Detect which cell encompasses the target text, then output its (x, y) center coordinate. 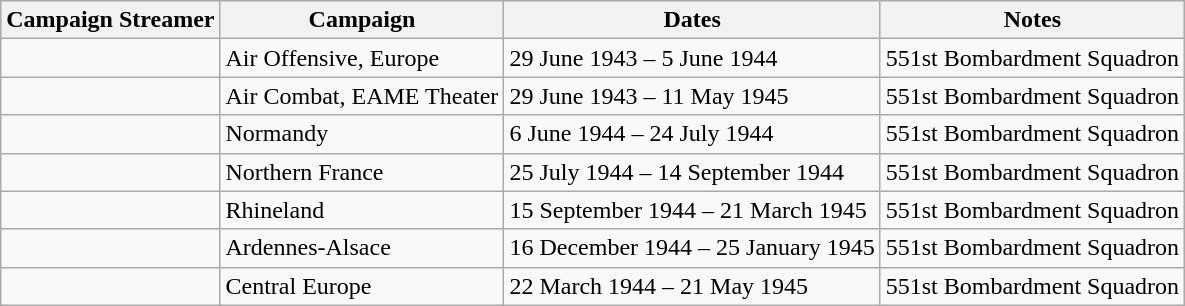
22 March 1944 – 21 May 1945 (692, 286)
29 June 1943 – 11 May 1945 (692, 96)
Air Offensive, Europe (362, 58)
Northern France (362, 172)
25 July 1944 – 14 September 1944 (692, 172)
Dates (692, 20)
6 June 1944 – 24 July 1944 (692, 134)
Central Europe (362, 286)
16 December 1944 – 25 January 1945 (692, 248)
29 June 1943 – 5 June 1944 (692, 58)
Air Combat, EAME Theater (362, 96)
Rhineland (362, 210)
Normandy (362, 134)
Campaign (362, 20)
Notes (1032, 20)
15 September 1944 – 21 March 1945 (692, 210)
Campaign Streamer (110, 20)
Ardennes-Alsace (362, 248)
